Locate the cell with the specified text and output its [x, y] center coordinate. 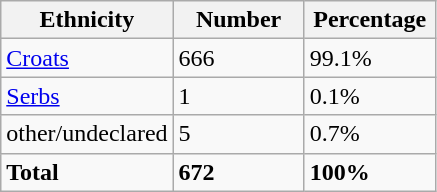
Ethnicity [87, 20]
672 [238, 172]
Percentage [370, 20]
0.1% [370, 96]
Total [87, 172]
1 [238, 96]
0.7% [370, 134]
666 [238, 58]
Number [238, 20]
Croats [87, 58]
Serbs [87, 96]
other/undeclared [87, 134]
99.1% [370, 58]
5 [238, 134]
100% [370, 172]
